Scan for the cell matching the given text and deliver its [x, y] coordinate at center. 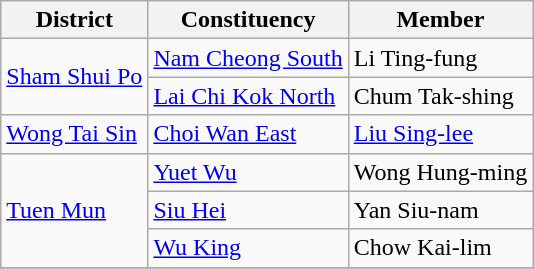
Siu Hei [248, 210]
Wong Hung-ming [440, 172]
Lai Chi Kok North [248, 96]
Tuen Mun [74, 210]
Liu Sing-lee [440, 134]
Wu King [248, 248]
Wong Tai Sin [74, 134]
Yan Siu-nam [440, 210]
Constituency [248, 20]
Nam Cheong South [248, 58]
Sham Shui Po [74, 77]
Li Ting-fung [440, 58]
District [74, 20]
Chum Tak-shing [440, 96]
Choi Wan East [248, 134]
Yuet Wu [248, 172]
Chow Kai-lim [440, 248]
Member [440, 20]
